Extract the (X, Y) coordinate from the center of the cell holding the provided text.  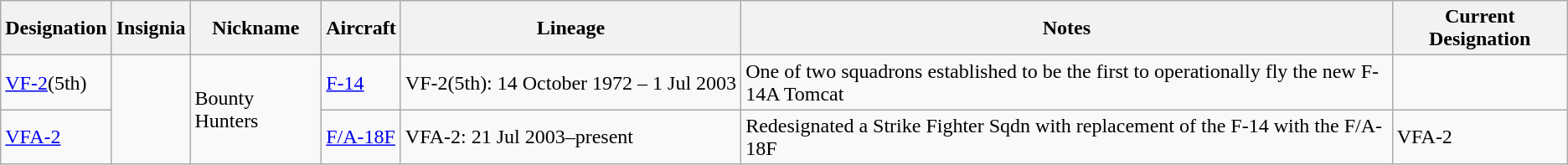
Nickname (256, 28)
Notes (1067, 28)
VF-2(5th): 14 October 1972 – 1 Jul 2003 (570, 82)
Redesignated a Strike Fighter Sqdn with replacement of the F-14 with the F/A-18F (1067, 137)
Aircraft (362, 28)
VFA-2: 21 Jul 2003–present (570, 137)
VF-2(5th) (56, 82)
Insignia (151, 28)
F/A-18F (362, 137)
Current Designation (1479, 28)
One of two squadrons established to be the first to operationally fly the new F-14A Tomcat (1067, 82)
Bounty Hunters (256, 110)
F-14 (362, 82)
Designation (56, 28)
Lineage (570, 28)
